Determine the [X, Y] coordinate at the center of the cell enclosing the given text.  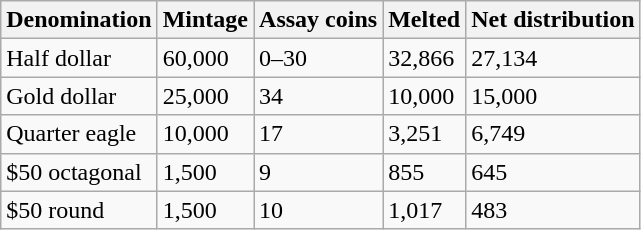
Gold dollar [79, 96]
27,134 [553, 58]
Denomination [79, 20]
0–30 [318, 58]
15,000 [553, 96]
Melted [424, 20]
Assay coins [318, 20]
Net distribution [553, 20]
483 [553, 210]
34 [318, 96]
Mintage [205, 20]
25,000 [205, 96]
9 [318, 172]
Half dollar [79, 58]
$50 octagonal [79, 172]
32,866 [424, 58]
10 [318, 210]
855 [424, 172]
645 [553, 172]
60,000 [205, 58]
$50 round [79, 210]
6,749 [553, 134]
17 [318, 134]
3,251 [424, 134]
1,017 [424, 210]
Quarter eagle [79, 134]
